Provide the [X, Y] coordinate of the cell's center where the given text is located.  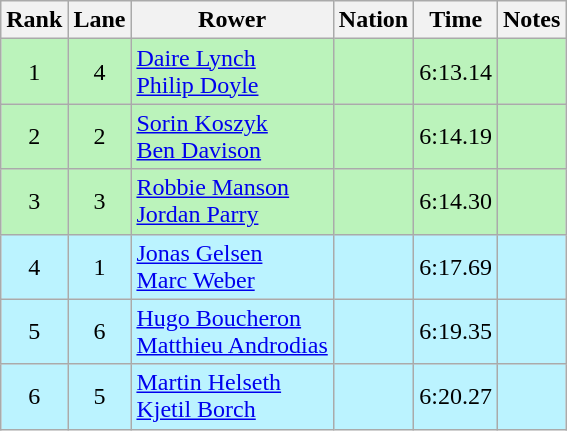
Sorin KoszykBen Davison [232, 136]
Daire LynchPhilip Doyle [232, 72]
Hugo BoucheronMatthieu Androdias [232, 332]
6:17.69 [456, 266]
Martin HelsethKjetil Borch [232, 396]
Robbie MansonJordan Parry [232, 202]
Notes [531, 20]
Nation [373, 20]
6:20.27 [456, 396]
6:19.35 [456, 332]
6:13.14 [456, 72]
Rower [232, 20]
Rank [34, 20]
6:14.19 [456, 136]
Time [456, 20]
Lane [100, 20]
Jonas GelsenMarc Weber [232, 266]
6:14.30 [456, 202]
